Return [x, y] of the center of cell containing provided text 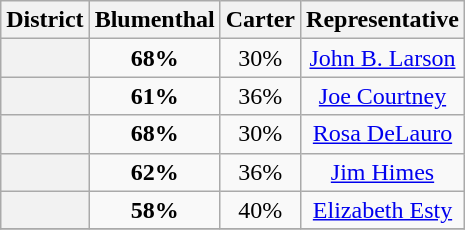
Jim Himes [383, 172]
62% [154, 172]
Joe Courtney [383, 96]
Elizabeth Esty [383, 210]
Representative [383, 20]
40% [260, 210]
Blumenthal [154, 20]
Rosa DeLauro [383, 134]
Carter [260, 20]
61% [154, 96]
District [45, 20]
58% [154, 210]
John B. Larson [383, 58]
